Return the (X, Y) coordinate for the center point of the cell that contains the specified text.  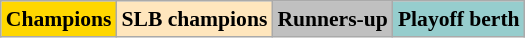
SLB champions (194, 19)
Runners-up (332, 19)
Playoff berth (459, 19)
Champions (59, 19)
